Pinpoint the cell where the given text exists, returning its [X, Y] midpoint coordinate. 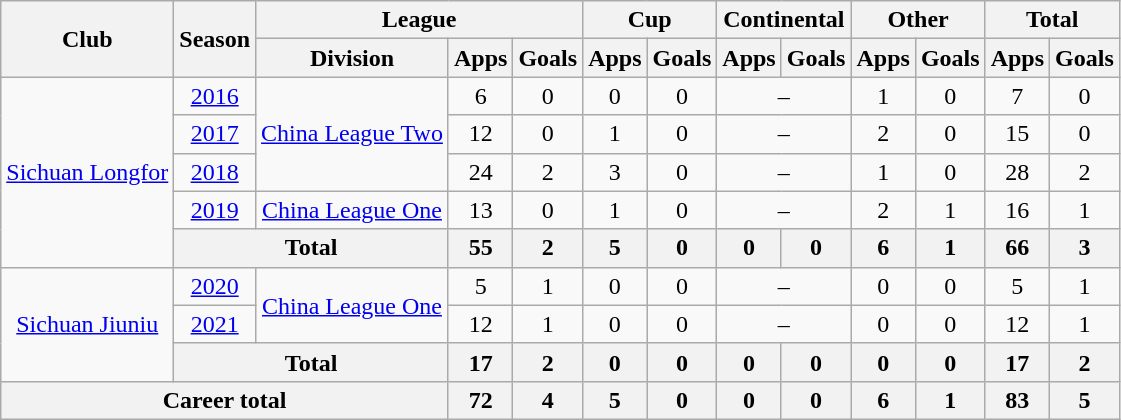
24 [480, 172]
Division [352, 58]
Club [88, 39]
2021 [215, 324]
Continental [784, 20]
Season [215, 39]
Sichuan Jiuniu [88, 324]
2016 [215, 96]
13 [480, 210]
2017 [215, 134]
16 [1017, 210]
2018 [215, 172]
4 [548, 400]
55 [480, 248]
Other [918, 20]
2020 [215, 286]
28 [1017, 172]
15 [1017, 134]
Sichuan Longfor [88, 172]
Career total [225, 400]
83 [1017, 400]
League [420, 20]
China League Two [352, 134]
72 [480, 400]
7 [1017, 96]
Cup [650, 20]
2019 [215, 210]
66 [1017, 248]
